Provide the [x, y] coordinate of the cell's center where the given text is located.  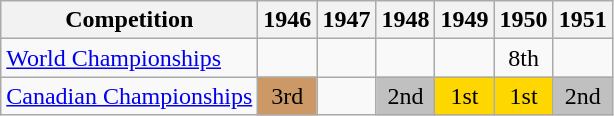
World Championships [130, 58]
1947 [346, 20]
1949 [464, 20]
1946 [288, 20]
1951 [582, 20]
3rd [288, 96]
Competition [130, 20]
Canadian Championships [130, 96]
8th [524, 58]
1948 [406, 20]
1950 [524, 20]
